For the text-containing cell, return its midpoint in (X, Y) coordinate format. 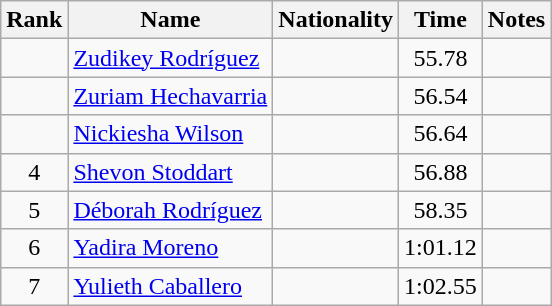
Nickiesha Wilson (170, 134)
Notes (516, 20)
58.35 (441, 210)
5 (34, 210)
7 (34, 286)
Déborah Rodríguez (170, 210)
55.78 (441, 58)
56.54 (441, 96)
Rank (34, 20)
4 (34, 172)
Yulieth Caballero (170, 286)
56.88 (441, 172)
56.64 (441, 134)
Yadira Moreno (170, 248)
1:02.55 (441, 286)
Nationality (336, 20)
Shevon Stoddart (170, 172)
Time (441, 20)
Zuriam Hechavarria (170, 96)
1:01.12 (441, 248)
Zudikey Rodríguez (170, 58)
Name (170, 20)
6 (34, 248)
